Scan for the cell matching the given text and deliver its [X, Y] coordinate at center. 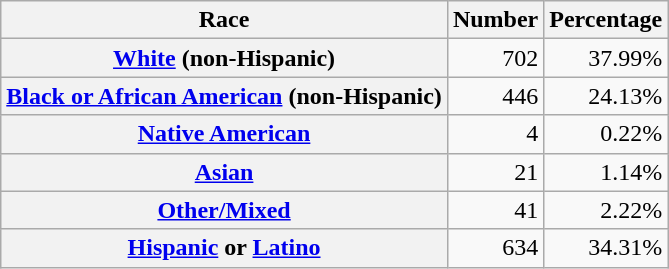
34.31% [606, 248]
2.22% [606, 210]
21 [495, 172]
0.22% [606, 134]
Native American [224, 134]
634 [495, 248]
White (non-Hispanic) [224, 58]
Number [495, 20]
446 [495, 96]
Other/Mixed [224, 210]
4 [495, 134]
Black or African American (non-Hispanic) [224, 96]
Asian [224, 172]
37.99% [606, 58]
41 [495, 210]
Percentage [606, 20]
1.14% [606, 172]
Hispanic or Latino [224, 248]
24.13% [606, 96]
702 [495, 58]
Race [224, 20]
